Output the [x, y] coordinate of the center of the cell containing the given text.  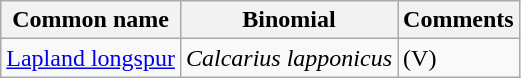
Calcarius lapponicus [288, 58]
Comments [459, 20]
Lapland longspur [91, 58]
(V) [459, 58]
Binomial [288, 20]
Common name [91, 20]
